For the text-containing cell, return its midpoint in (X, Y) coordinate format. 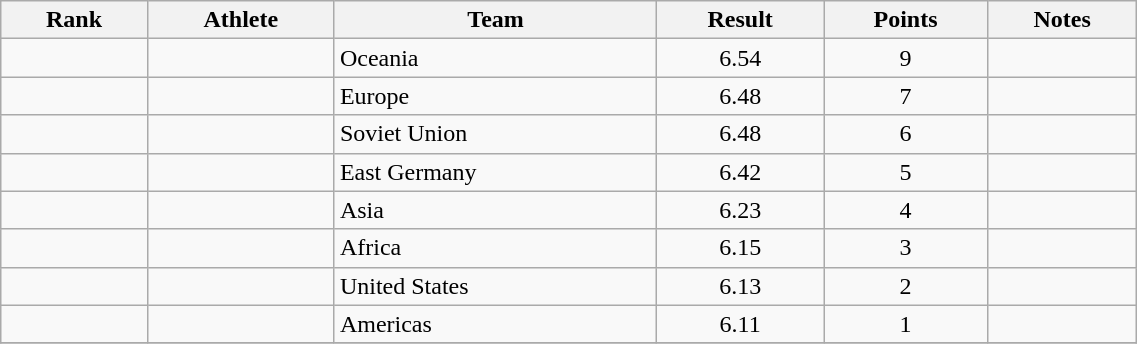
Points (906, 20)
Notes (1062, 20)
6.13 (740, 286)
1 (906, 324)
3 (906, 248)
Team (495, 20)
Americas (495, 324)
6.54 (740, 58)
9 (906, 58)
2 (906, 286)
6.11 (740, 324)
East Germany (495, 172)
Africa (495, 248)
Soviet Union (495, 134)
Result (740, 20)
4 (906, 210)
6 (906, 134)
6.42 (740, 172)
Athlete (240, 20)
Rank (74, 20)
6.15 (740, 248)
Asia (495, 210)
Europe (495, 96)
7 (906, 96)
United States (495, 286)
5 (906, 172)
Oceania (495, 58)
6.23 (740, 210)
